Capture the cell that displays the provided text and extract its (x, y) central coordinate. 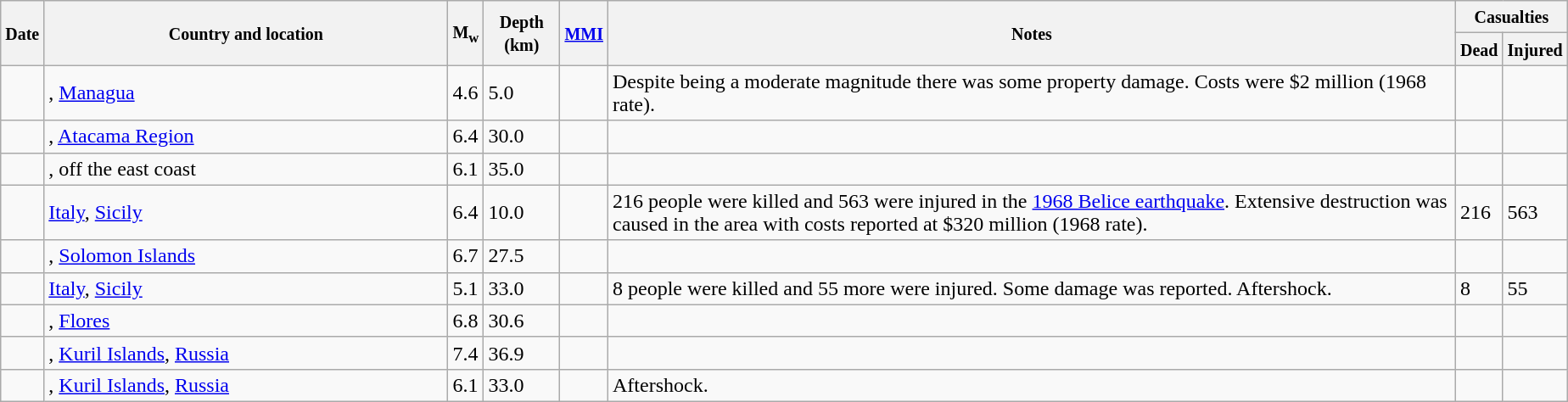
Date (22, 33)
, Flores (246, 321)
, Managua (246, 93)
30.0 (522, 137)
Despite being a moderate magnitude there was some property damage. Costs were $2 million (1968 rate). (1032, 93)
Dead (1479, 49)
Depth (km) (522, 33)
30.6 (522, 321)
Mw (466, 33)
, Solomon Islands (246, 256)
Notes (1032, 33)
55 (1535, 288)
Aftershock. (1032, 385)
5.0 (522, 93)
Country and location (246, 33)
7.4 (466, 353)
Injured (1535, 49)
36.9 (522, 353)
Casualties (1511, 17)
10.0 (522, 212)
35.0 (522, 169)
27.5 (522, 256)
, Atacama Region (246, 137)
216 (1479, 212)
MMI (584, 33)
6.8 (466, 321)
8 (1479, 288)
, off the east coast (246, 169)
5.1 (466, 288)
563 (1535, 212)
8 people were killed and 55 more were injured. Some damage was reported. Aftershock. (1032, 288)
6.7 (466, 256)
4.6 (466, 93)
